From the cell containing the given text, extract its center point as (x, y) coordinate. 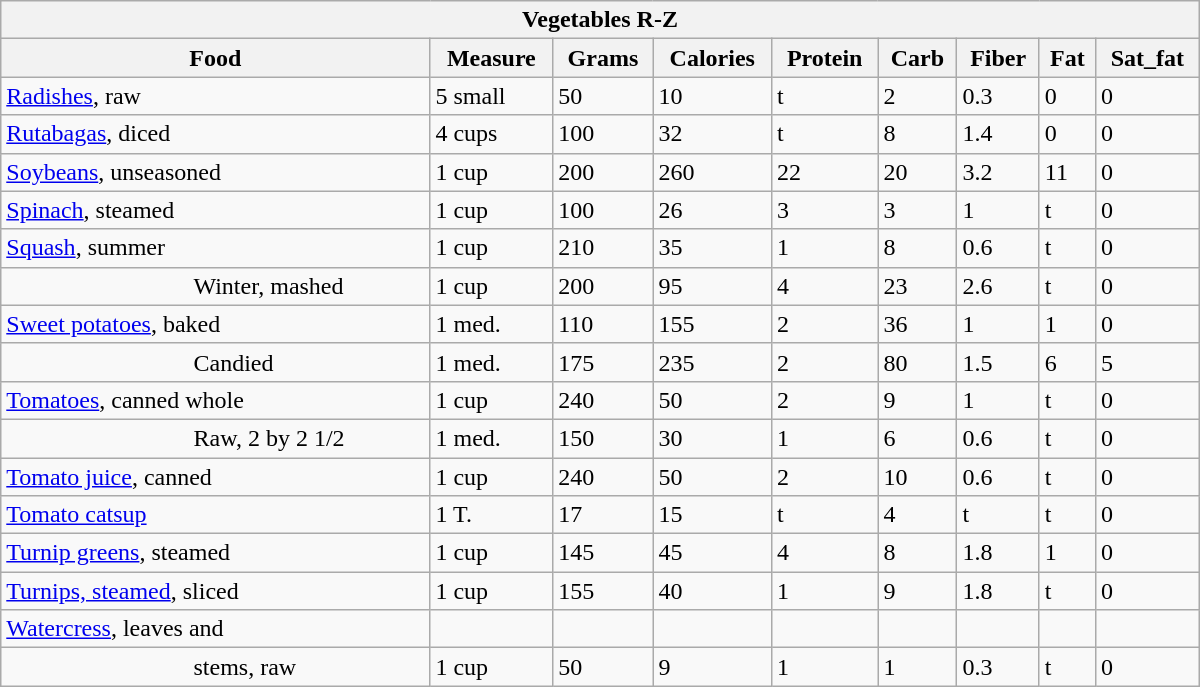
Raw, 2 by 2 1/2 (216, 438)
235 (712, 362)
95 (712, 286)
15 (712, 515)
1 T. (492, 515)
80 (918, 362)
Fiber (998, 58)
Calories (712, 58)
30 (712, 438)
22 (824, 172)
Spinach, steamed (216, 210)
Rutabagas, diced (216, 134)
45 (712, 553)
36 (918, 324)
20 (918, 172)
23 (918, 286)
Sweet potatoes, baked (216, 324)
Tomato juice, canned (216, 477)
Candied (216, 362)
Turnip greens, steamed (216, 553)
1.5 (998, 362)
Tomatoes, canned whole (216, 400)
Tomato catsup (216, 515)
145 (603, 553)
Winter, mashed (216, 286)
11 (1067, 172)
3.2 (998, 172)
32 (712, 134)
17 (603, 515)
Fat (1067, 58)
5 small (492, 96)
260 (712, 172)
Carb (918, 58)
Grams (603, 58)
Watercress, leaves and (216, 629)
150 (603, 438)
35 (712, 248)
5 (1147, 362)
stems, raw (216, 667)
Soybeans, unseasoned (216, 172)
Turnips, steamed, sliced (216, 591)
Vegetables R-Z (600, 20)
1.4 (998, 134)
Measure (492, 58)
210 (603, 248)
Radishes, raw (216, 96)
4 cups (492, 134)
110 (603, 324)
Food (216, 58)
Protein (824, 58)
175 (603, 362)
Sat_fat (1147, 58)
Squash, summer (216, 248)
26 (712, 210)
40 (712, 591)
2.6 (998, 286)
